Locate the cell with the specified text and output its [x, y] center coordinate. 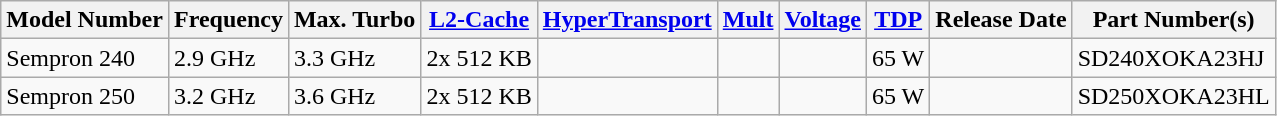
Sempron 250 [85, 96]
Mult [748, 20]
Model Number [85, 20]
Voltage [823, 20]
Frequency [228, 20]
3.3 GHz [354, 58]
2.9 GHz [228, 58]
SD250XOKA23HL [1174, 96]
3.6 GHz [354, 96]
TDP [898, 20]
Release Date [1001, 20]
Sempron 240 [85, 58]
Max. Turbo [354, 20]
L2-Cache [479, 20]
SD240XOKA23HJ [1174, 58]
Part Number(s) [1174, 20]
HyperTransport [627, 20]
3.2 GHz [228, 96]
